Locate the cell with the specified text and output its (X, Y) center coordinate. 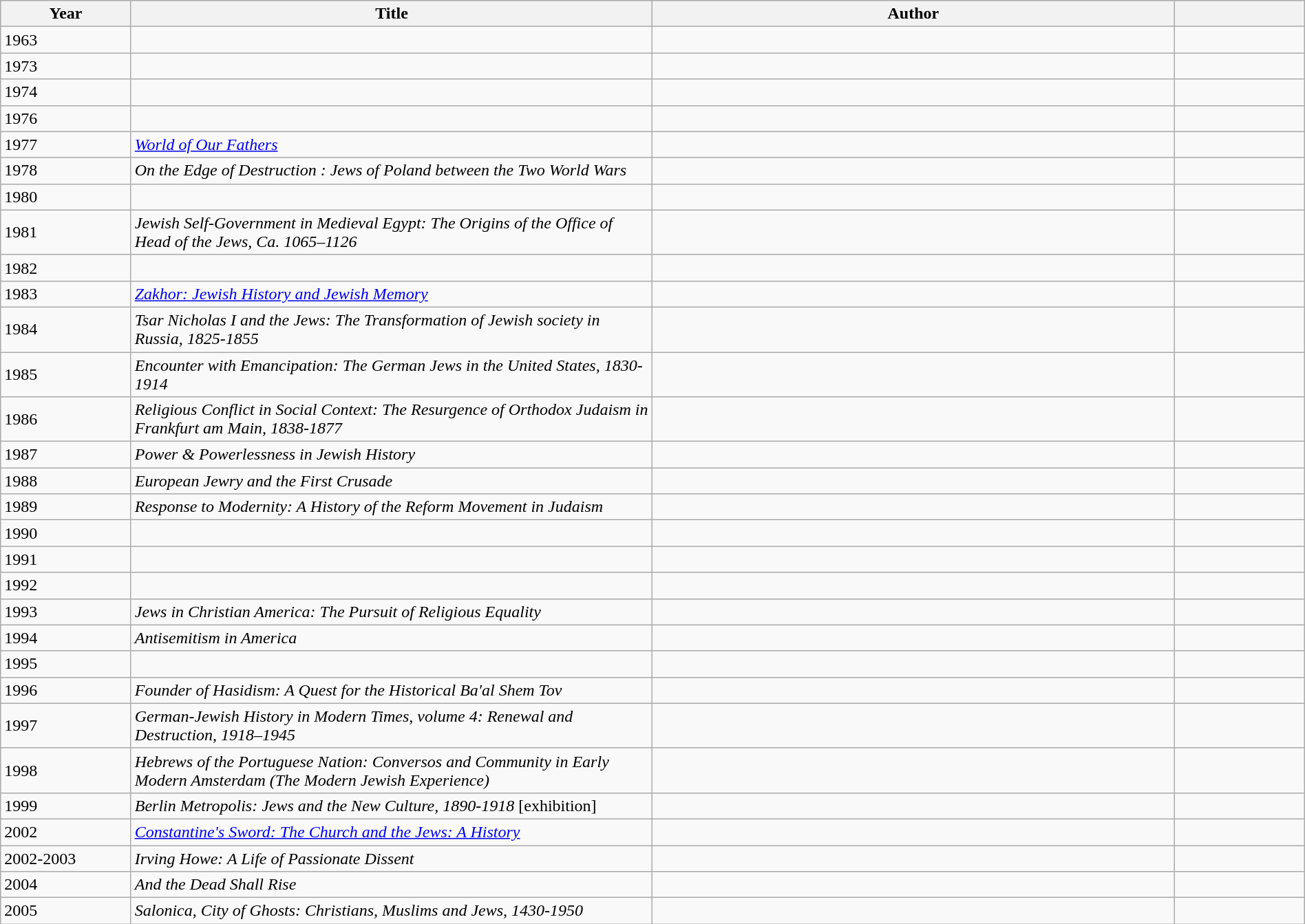
1998 (66, 771)
On the Edge of Destruction : Jews of Poland between the Two World Wars (392, 171)
Salonica, City of Ghosts: Christians, Muslims and Jews, 1430-1950 (392, 911)
German-Jewish History in Modern Times, volume 4: Renewal and Destruction, 1918–1945 (392, 725)
Jewish Self-Government in Medieval Egypt: The Origins of the Office of Head of the Jews, Ca. 1065–1126 (392, 233)
Power & Powerlessness in Jewish History (392, 455)
1995 (66, 664)
1981 (66, 233)
1997 (66, 725)
1980 (66, 197)
1987 (66, 455)
Year (66, 14)
And the Dead Shall Rise (392, 885)
Title (392, 14)
European Jewry and the First Crusade (392, 481)
2002 (66, 832)
Religious Conflict in Social Context: The Resurgence of Orthodox Judaism in Frankfurt am Main, 1838-1877 (392, 420)
1994 (66, 638)
1982 (66, 268)
Irving Howe: A Life of Passionate Dissent (392, 858)
1991 (66, 559)
2005 (66, 911)
Founder of Hasidism: A Quest for the Historical Ba'al Shem Tov (392, 690)
1992 (66, 585)
1993 (66, 612)
Jews in Christian America: The Pursuit of Religious Equality (392, 612)
Encounter with Emancipation: The German Jews in the United States, 1830-1914 (392, 374)
1985 (66, 374)
Antisemitism in America (392, 638)
1986 (66, 420)
1974 (66, 92)
Constantine's Sword: The Church and the Jews: A History (392, 832)
1963 (66, 40)
Hebrews of the Portuguese Nation: Conversos and Community in Early Modern Amsterdam (The Modern Jewish Experience) (392, 771)
1973 (66, 66)
Zakhor: Jewish History and Jewish Memory (392, 294)
1988 (66, 481)
1977 (66, 144)
1990 (66, 533)
1984 (66, 329)
1989 (66, 507)
Berlin Metropolis: Jews and the New Culture, 1890-1918 [exhibition] (392, 806)
1999 (66, 806)
Response to Modernity: A History of the Reform Movement in Judaism (392, 507)
1976 (66, 118)
2004 (66, 885)
World of Our Fathers (392, 144)
1996 (66, 690)
Author (913, 14)
Tsar Nicholas I and the Jews: The Transformation of Jewish society in Russia, 1825-1855 (392, 329)
1983 (66, 294)
2002-2003 (66, 858)
1978 (66, 171)
